From the cell containing the given text, extract its center point as (x, y) coordinate. 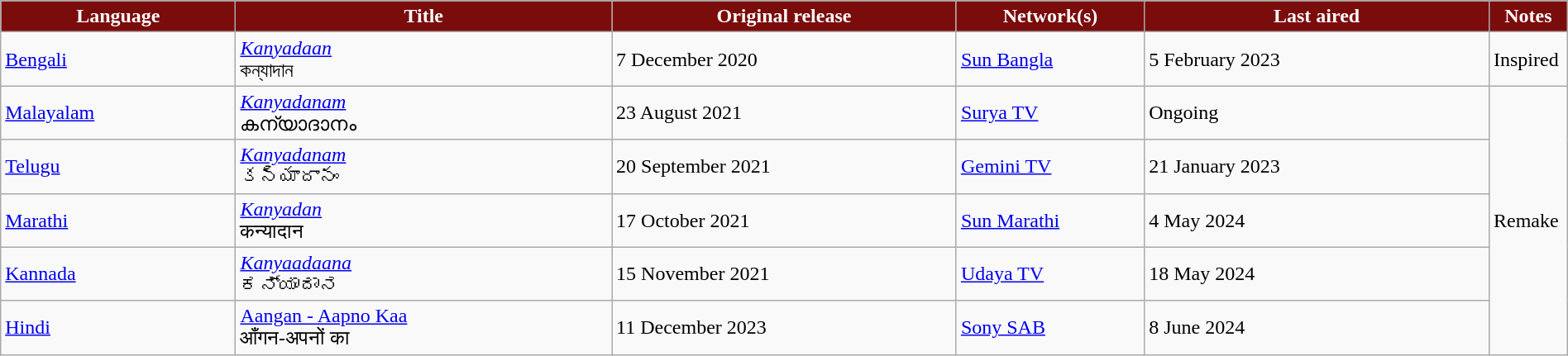
Aangan - Aapno Kaa आँगन-अपनों का (423, 327)
8 June 2024 (1317, 327)
7 December 2020 (784, 59)
Sony SAB (1050, 327)
23 August 2021 (784, 112)
17 October 2021 (784, 220)
Kannada (118, 274)
18 May 2024 (1317, 274)
Network(s) (1050, 17)
Ongoing (1317, 112)
11 December 2023 (784, 327)
Inspired (1528, 59)
Original release (784, 17)
Marathi (118, 220)
Last aired (1317, 17)
Title (423, 17)
Udaya TV (1050, 274)
21 January 2023 (1317, 167)
Sun Bangla (1050, 59)
20 September 2021 (784, 167)
Notes (1528, 17)
Kanyadanam കന്യാദാനം (423, 112)
Kanyadanam కన్యాదానం (423, 167)
Kanyadan कन्यादान (423, 220)
Language (118, 17)
15 November 2021 (784, 274)
Bengali (118, 59)
Remake (1528, 220)
Kanyaadaana ಕನ್ಯಾದಾನ (423, 274)
Gemini TV (1050, 167)
Kanyadaan কন্যাদান (423, 59)
5 February 2023 (1317, 59)
Surya TV (1050, 112)
Hindi (118, 327)
Sun Marathi (1050, 220)
Telugu (118, 167)
Malayalam (118, 112)
4 May 2024 (1317, 220)
